Scan for the cell matching the given text and deliver its (x, y) coordinate at center. 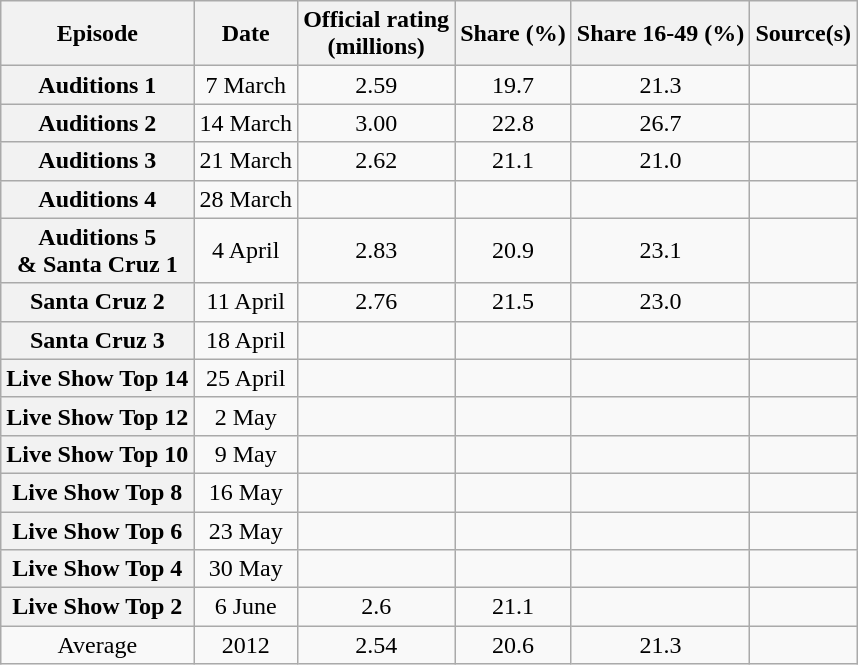
Live Show Top 8 (98, 492)
21.5 (514, 302)
9 May (246, 454)
Date (246, 34)
Auditions 2 (98, 123)
Live Show Top 14 (98, 378)
28 March (246, 199)
Official rating(millions) (376, 34)
18 April (246, 340)
3.00 (376, 123)
14 March (246, 123)
Santa Cruz 3 (98, 340)
Auditions 3 (98, 161)
2.6 (376, 607)
23.1 (660, 250)
Source(s) (804, 34)
2.62 (376, 161)
21.0 (660, 161)
2012 (246, 645)
19.7 (514, 85)
6 June (246, 607)
Auditions 5& Santa Cruz 1 (98, 250)
30 May (246, 569)
Auditions 1 (98, 85)
Live Show Top 2 (98, 607)
2.83 (376, 250)
23.0 (660, 302)
2.54 (376, 645)
16 May (246, 492)
26.7 (660, 123)
4 April (246, 250)
2.59 (376, 85)
Santa Cruz 2 (98, 302)
Live Show Top 4 (98, 569)
25 April (246, 378)
7 March (246, 85)
Average (98, 645)
23 May (246, 531)
21 March (246, 161)
22.8 (514, 123)
20.6 (514, 645)
2 May (246, 416)
Share (%) (514, 34)
Live Show Top 6 (98, 531)
Auditions 4 (98, 199)
Live Show Top 12 (98, 416)
Share 16-49 (%) (660, 34)
20.9 (514, 250)
2.76 (376, 302)
Live Show Top 10 (98, 454)
11 April (246, 302)
Episode (98, 34)
